Provide the [x, y] coordinate of the cell's center where the given text is located.  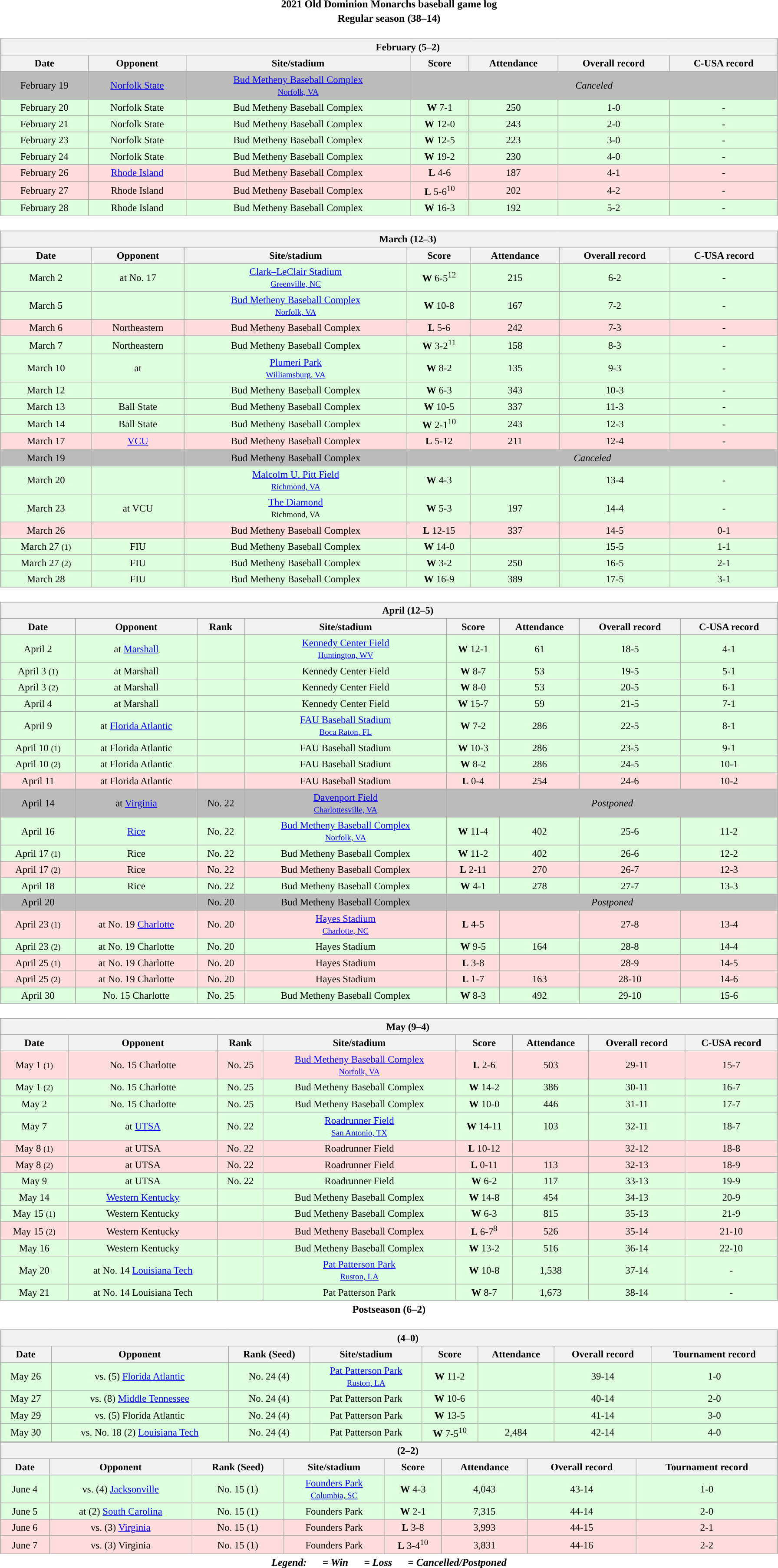
(2–2) [389, 1450]
L 2-6 [484, 1066]
7-2 [615, 306]
April 18 [38, 886]
16-5 [615, 563]
W 2-110 [439, 424]
May 16 [34, 1248]
February 20 [44, 108]
at Virginia [136, 803]
44-14 [582, 1511]
113 [551, 1165]
L 0-11 [484, 1165]
503 [551, 1066]
W 6-2 [484, 1181]
April 23 (1) [38, 924]
15-5 [615, 546]
W 14-11 [484, 1126]
May 2 [34, 1104]
7,315 [485, 1511]
254 [540, 781]
59 [540, 704]
815 [551, 1214]
April 25 (1) [38, 963]
18-5 [630, 649]
May 1 (2) [34, 1087]
32-11 [636, 1126]
June 6 [25, 1528]
April 20 [38, 902]
April 17 (2) [38, 869]
March 20 [46, 480]
April 3 (1) [38, 671]
42-14 [603, 1433]
27-7 [630, 886]
15-6 [729, 996]
W 14-2 [484, 1087]
May 26 [26, 1377]
The DiamondRichmond, VA [296, 508]
19-5 [630, 671]
March 12 [46, 390]
163 [540, 979]
June 5 [25, 1511]
5-2 [614, 208]
230 [513, 157]
May 30 [26, 1433]
28-8 [630, 947]
446 [551, 1104]
May 20 [34, 1271]
L 1-7 [473, 979]
35-14 [636, 1231]
26-7 [630, 869]
12-4 [615, 441]
W 5-3 [439, 508]
117 [551, 1181]
March 27 (2) [46, 563]
June 4 [25, 1489]
270 [540, 869]
27-8 [630, 924]
February 27 [44, 190]
vs. (8) Middle Tennessee [140, 1399]
W 4-1 [473, 886]
W 19-2 [439, 157]
4-2 [614, 190]
April 11 [38, 781]
W 6-512 [439, 277]
May 15 (1) [34, 1214]
May 1 (1) [34, 1066]
February 23 [44, 140]
W 15-7 [473, 704]
223 [513, 140]
vs. (4) Jacksonville [121, 1489]
526 [551, 1231]
March 7 [46, 345]
W 7-510 [450, 1433]
Plumeri ParkWilliamsburg, VA [296, 368]
24-5 [630, 764]
2-2 [707, 1545]
343 [515, 390]
33-13 [636, 1181]
37-14 [636, 1271]
9-3 [615, 368]
at No. 17 [138, 277]
April 23 (2) [38, 947]
10-3 [615, 390]
W 10-0 [484, 1104]
1-1 [724, 546]
215 [515, 277]
492 [540, 996]
7-3 [615, 328]
W 7-1 [439, 108]
167 [515, 306]
44-16 [582, 1545]
7-1 [729, 704]
187 [513, 173]
March 13 [46, 407]
21-5 [630, 704]
6-2 [615, 277]
W 9-5 [473, 947]
FAU Baseball StadiumBoca Raton, FL [346, 726]
W 16-9 [439, 579]
February 21 [44, 124]
202 [513, 190]
38-14 [636, 1293]
5-1 [729, 671]
24-6 [630, 781]
386 [551, 1087]
18-8 [731, 1148]
April 10 (2) [38, 764]
197 [515, 508]
W 10-6 [450, 1399]
21-10 [731, 1231]
L 6-78 [484, 1231]
389 [515, 579]
40-14 [603, 1399]
8-1 [729, 726]
L 10-12 [484, 1148]
16-7 [731, 1087]
February 19 [44, 85]
May 9 [34, 1181]
April 14 [38, 803]
18-7 [731, 1126]
February 28 [44, 208]
W 3-2 [439, 563]
13-3 [729, 886]
June 7 [25, 1545]
18-9 [731, 1165]
15-7 [731, 1066]
W 11-4 [473, 831]
19-9 [731, 1181]
L 2-11 [473, 869]
2,484 [516, 1433]
vs. No. 18 (2) Louisiana Tech [140, 1433]
W 12-5 [439, 140]
at VCU [138, 508]
(4–0) [389, 1338]
8-3 [615, 345]
164 [540, 947]
3,831 [485, 1545]
L 5-12 [439, 441]
March 5 [46, 306]
April 10 (1) [38, 748]
44-15 [582, 1528]
Founders ParkColumbia, SC [334, 1489]
22-10 [731, 1248]
17-5 [615, 579]
April 30 [38, 996]
May 29 [26, 1415]
12-2 [729, 853]
March 26 [46, 530]
April 4 [38, 704]
May 8 (2) [34, 1165]
L 5-610 [439, 190]
11-2 [729, 831]
36-14 [636, 1248]
L 5-6 [439, 328]
23-5 [630, 748]
April 3 (2) [38, 687]
30-11 [636, 1087]
March 6 [46, 328]
4,043 [485, 1489]
135 [515, 368]
29-10 [630, 996]
May 15 (2) [34, 1231]
at (2) South Carolina [121, 1511]
L 4-6 [439, 173]
192 [513, 208]
Roadrunner FieldSan Antonio, TX [359, 1126]
March 27 (1) [46, 546]
6-1 [729, 687]
April 9 [38, 726]
W 10-3 [473, 748]
May 7 [34, 1126]
W 13-5 [450, 1415]
242 [515, 328]
at [138, 368]
February 26 [44, 173]
3-1 [724, 579]
11-3 [615, 407]
31-11 [636, 1104]
43-14 [582, 1489]
14-6 [729, 979]
41-14 [603, 1415]
May 8 (1) [34, 1148]
103 [551, 1126]
February 24 [44, 157]
W 8-3 [473, 996]
March 23 [46, 508]
May 21 [34, 1293]
1,673 [551, 1293]
28-9 [630, 963]
W 14-0 [439, 546]
28-10 [630, 979]
9-1 [729, 748]
26-6 [630, 853]
W 7-2 [473, 726]
25-6 [630, 831]
34-13 [636, 1197]
March 2 [46, 277]
L 3-410 [413, 1545]
L 12-15 [439, 530]
March 28 [46, 579]
W 8-0 [473, 687]
1,538 [551, 1271]
W 12-0 [439, 124]
22-5 [630, 726]
VCU [138, 441]
May 27 [26, 1399]
35-13 [636, 1214]
April 25 (2) [38, 979]
17-7 [731, 1104]
Kennedy Center FieldHuntington, WV [346, 649]
158 [515, 345]
Clark–LeClair StadiumGreenville, NC [296, 277]
April 17 (1) [38, 853]
March (12–3) [389, 239]
L 4-5 [473, 924]
10-2 [729, 781]
211 [515, 441]
April (12–5) [389, 611]
Hayes StadiumCharlotte, NC [346, 924]
20-5 [630, 687]
61 [540, 649]
February (5–2) [389, 47]
May 14 [34, 1197]
454 [551, 1197]
W 13-2 [484, 1248]
L 0-4 [473, 781]
March 19 [46, 458]
20-9 [731, 1197]
May (9–4) [389, 1027]
0-1 [724, 530]
W 14-8 [484, 1197]
April 16 [38, 831]
516 [551, 1248]
278 [540, 886]
Malcolm U. Pitt FieldRichmond, VA [296, 480]
W 12-1 [473, 649]
10-1 [729, 764]
Davenport FieldCharlottesville, VA [346, 803]
W 3-211 [439, 345]
March 10 [46, 368]
March 14 [46, 424]
21-9 [731, 1214]
32-13 [636, 1165]
April 2 [38, 649]
W 2-1 [413, 1511]
W 10-5 [439, 407]
39-14 [603, 1377]
3,993 [485, 1528]
March 17 [46, 441]
29-11 [636, 1066]
W 16-3 [439, 208]
32-12 [636, 1148]
